Identify which cell holds the provided text, then report its (x, y) central coordinate. 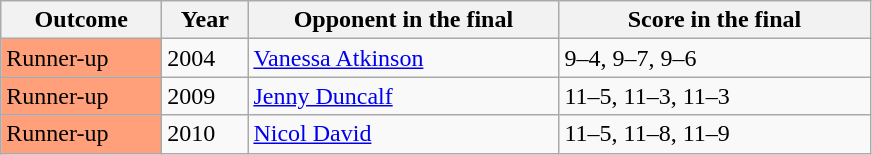
11–5, 11–8, 11–9 (714, 134)
Nicol David (404, 134)
Jenny Duncalf (404, 96)
2009 (205, 96)
Outcome (82, 20)
2010 (205, 134)
Year (205, 20)
2004 (205, 58)
Score in the final (714, 20)
9–4, 9–7, 9–6 (714, 58)
11–5, 11–3, 11–3 (714, 96)
Vanessa Atkinson (404, 58)
Opponent in the final (404, 20)
